Detect which cell encompasses the target text, then output its (x, y) center coordinate. 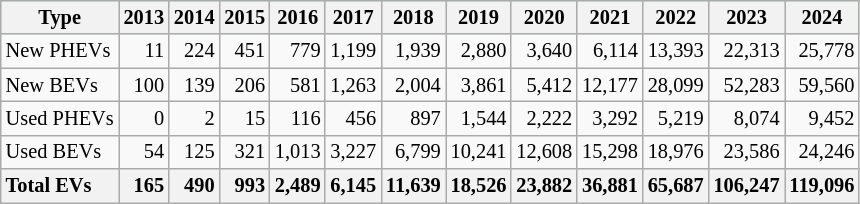
1,939 (414, 51)
23,882 (544, 186)
3,861 (479, 85)
2020 (544, 17)
28,099 (676, 85)
119,096 (822, 186)
581 (298, 85)
25,778 (822, 51)
456 (353, 118)
12,608 (544, 152)
18,976 (676, 152)
11,639 (414, 186)
54 (144, 152)
2019 (479, 17)
116 (298, 118)
Total EVs (60, 186)
2014 (194, 17)
9,452 (822, 118)
65,687 (676, 186)
2,222 (544, 118)
451 (244, 51)
2,004 (414, 85)
2,880 (479, 51)
10,241 (479, 152)
3,227 (353, 152)
13,393 (676, 51)
897 (414, 118)
125 (194, 152)
2024 (822, 17)
1,544 (479, 118)
2,489 (298, 186)
3,640 (544, 51)
2013 (144, 17)
106,247 (747, 186)
2017 (353, 17)
2016 (298, 17)
139 (194, 85)
2023 (747, 17)
3,292 (610, 118)
321 (244, 152)
5,412 (544, 85)
59,560 (822, 85)
2 (194, 118)
15 (244, 118)
0 (144, 118)
36,881 (610, 186)
6,799 (414, 152)
12,177 (610, 85)
23,586 (747, 152)
2018 (414, 17)
New BEVs (60, 85)
Used BEVs (60, 152)
6,145 (353, 186)
1,263 (353, 85)
18,526 (479, 186)
22,313 (747, 51)
24,246 (822, 152)
100 (144, 85)
2022 (676, 17)
6,114 (610, 51)
8,074 (747, 118)
1,199 (353, 51)
490 (194, 186)
New PHEVs (60, 51)
224 (194, 51)
206 (244, 85)
15,298 (610, 152)
779 (298, 51)
1,013 (298, 152)
165 (144, 186)
Type (60, 17)
Used PHEVs (60, 118)
2015 (244, 17)
2021 (610, 17)
5,219 (676, 118)
11 (144, 51)
993 (244, 186)
52,283 (747, 85)
